Pinpoint the cell where the given text exists, returning its [x, y] midpoint coordinate. 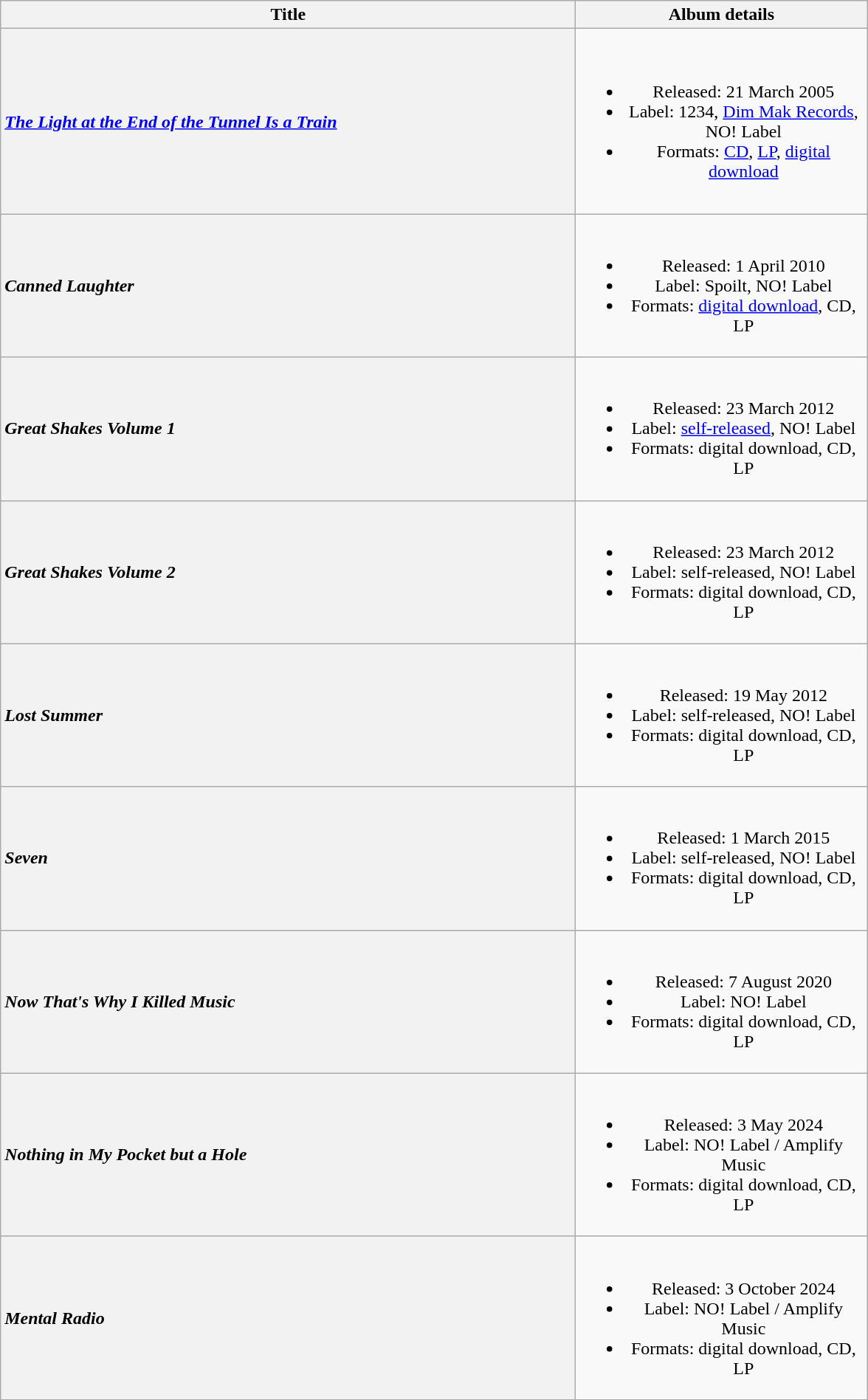
Released: 1 March 2015Label: self-released, NO! LabelFormats: digital download, CD, LP [722, 858]
The Light at the End of the Tunnel Is a Train [288, 121]
Great Shakes Volume 1 [288, 429]
Canned Laughter [288, 286]
Released: 7 August 2020Label: NO! LabelFormats: digital download, CD, LP [722, 1001]
Nothing in My Pocket but a Hole [288, 1154]
Released: 3 May 2024Label: NO! Label / Amplify MusicFormats: digital download, CD, LP [722, 1154]
Seven [288, 858]
Lost Summer [288, 715]
Title [288, 15]
Now That's Why I Killed Music [288, 1001]
Released: 19 May 2012Label: self-released, NO! LabelFormats: digital download, CD, LP [722, 715]
Album details [722, 15]
Released: 1 April 2010Label: Spoilt, NO! LabelFormats: digital download, CD, LP [722, 286]
Mental Radio [288, 1318]
Released: 21 March 2005Label: 1234, Dim Mak Records, NO! LabelFormats: CD, LP, digital download [722, 121]
Released: 3 October 2024Label: NO! Label / Amplify MusicFormats: digital download, CD, LP [722, 1318]
Great Shakes Volume 2 [288, 572]
